Extract the (X, Y) coordinate from the center of the cell holding the provided text.  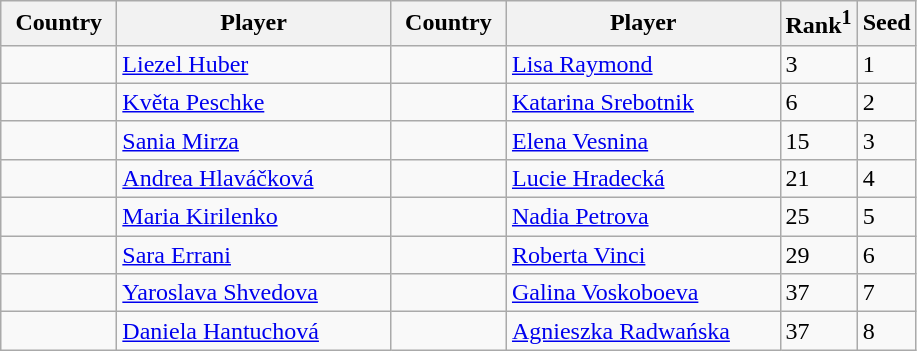
29 (818, 255)
Katarina Srebotnik (643, 102)
Elena Vesnina (643, 140)
Lisa Raymond (643, 64)
15 (818, 140)
4 (886, 178)
Nadia Petrova (643, 217)
Galina Voskoboeva (643, 293)
Květa Peschke (254, 102)
Maria Kirilenko (254, 217)
Roberta Vinci (643, 255)
8 (886, 331)
Sara Errani (254, 255)
Liezel Huber (254, 64)
21 (818, 178)
7 (886, 293)
2 (886, 102)
Rank1 (818, 24)
Sania Mirza (254, 140)
Agnieszka Radwańska (643, 331)
5 (886, 217)
Yaroslava Shvedova (254, 293)
25 (818, 217)
Daniela Hantuchová (254, 331)
Lucie Hradecká (643, 178)
1 (886, 64)
Seed (886, 24)
Andrea Hlaváčková (254, 178)
